Determine the (x, y) coordinate at the center of the cell enclosing the given text.  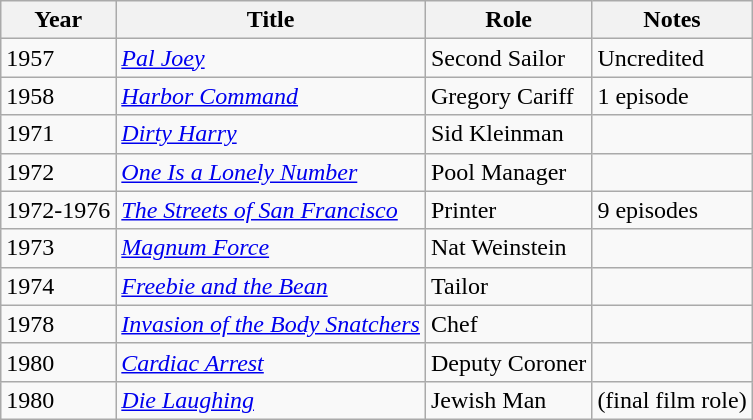
Second Sailor (508, 58)
Pool Manager (508, 172)
Printer (508, 210)
Title (271, 20)
The Streets of San Francisco (271, 210)
Harbor Command (271, 96)
Freebie and the Bean (271, 286)
1957 (58, 58)
Chef (508, 324)
Tailor (508, 286)
Uncredited (672, 58)
Gregory Cariff (508, 96)
Die Laughing (271, 400)
Invasion of the Body Snatchers (271, 324)
Magnum Force (271, 248)
Cardiac Arrest (271, 362)
1973 (58, 248)
9 episodes (672, 210)
1972-1976 (58, 210)
1974 (58, 286)
Deputy Coroner (508, 362)
Sid Kleinman (508, 134)
1978 (58, 324)
1972 (58, 172)
1971 (58, 134)
1 episode (672, 96)
Role (508, 20)
Nat Weinstein (508, 248)
Jewish Man (508, 400)
(final film role) (672, 400)
Notes (672, 20)
One Is a Lonely Number (271, 172)
Dirty Harry (271, 134)
1958 (58, 96)
Pal Joey (271, 58)
Year (58, 20)
